Output the (X, Y) coordinate of the center of the cell containing the given text.  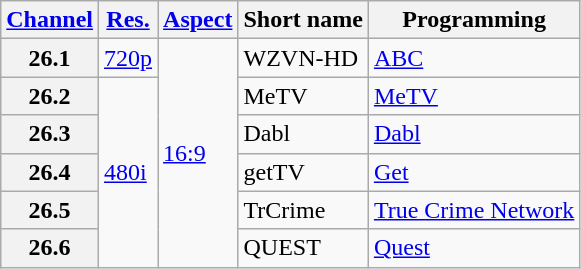
Res. (128, 20)
16:9 (198, 153)
WZVN-HD (303, 58)
Programming (474, 20)
26.3 (50, 134)
Get (474, 172)
26.4 (50, 172)
26.6 (50, 248)
TrCrime (303, 210)
QUEST (303, 248)
Channel (50, 20)
26.2 (50, 96)
480i (128, 172)
26.1 (50, 58)
Quest (474, 248)
True Crime Network (474, 210)
Aspect (198, 20)
Short name (303, 20)
ABC (474, 58)
getTV (303, 172)
720p (128, 58)
26.5 (50, 210)
